Return [x, y] of the center of cell containing provided text 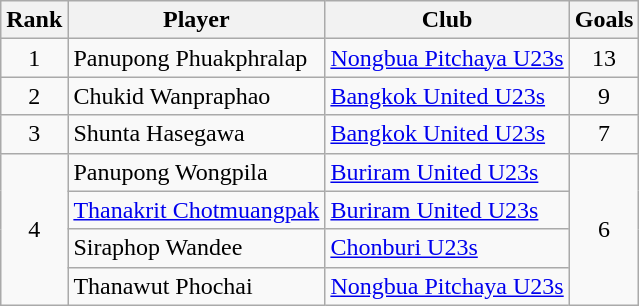
9 [604, 96]
Panupong Phuakphralap [196, 58]
Rank [34, 20]
Shunta Hasegawa [196, 134]
Goals [604, 20]
6 [604, 229]
Thanakrit Chotmuangpak [196, 210]
Club [447, 20]
1 [34, 58]
7 [604, 134]
Panupong Wongpila [196, 172]
4 [34, 229]
2 [34, 96]
13 [604, 58]
3 [34, 134]
Player [196, 20]
Chukid Wanpraphao [196, 96]
Siraphop Wandee [196, 248]
Thanawut Phochai [196, 286]
Chonburi U23s [447, 248]
